Output the (X, Y) coordinate of the center of the cell containing the given text.  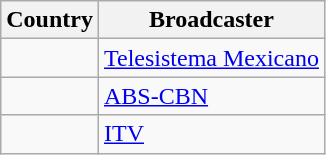
Broadcaster (211, 20)
ITV (211, 134)
Country (50, 20)
ABS-CBN (211, 96)
Telesistema Mexicano (211, 58)
